Pinpoint the cell where the given text exists, returning its [x, y] midpoint coordinate. 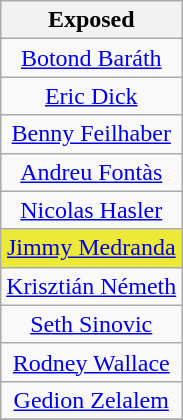
Seth Sinovic [92, 324]
Benny Feilhaber [92, 134]
Andreu Fontàs [92, 172]
Exposed [92, 20]
Botond Baráth [92, 58]
Jimmy Medranda [92, 248]
Nicolas Hasler [92, 210]
Eric Dick [92, 96]
Rodney Wallace [92, 362]
Gedion Zelalem [92, 400]
Krisztián Németh [92, 286]
